Extract the [X, Y] coordinate from the center of the cell holding the provided text.  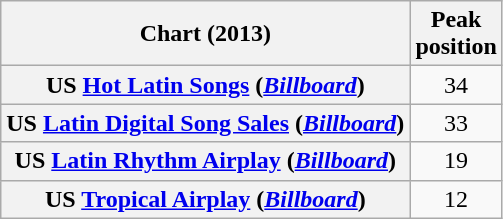
US Hot Latin Songs (Billboard) [206, 85]
Chart (2013) [206, 34]
Peakposition [456, 34]
33 [456, 123]
34 [456, 85]
19 [456, 161]
US Tropical Airplay (Billboard) [206, 199]
US Latin Rhythm Airplay (Billboard) [206, 161]
US Latin Digital Song Sales (Billboard) [206, 123]
12 [456, 199]
